Pinpoint the cell where the given text exists, returning its (X, Y) midpoint coordinate. 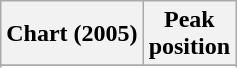
Peakposition (189, 34)
Chart (2005) (72, 34)
